Search for the cell housing the specified text and yield its (X, Y) center coordinate. 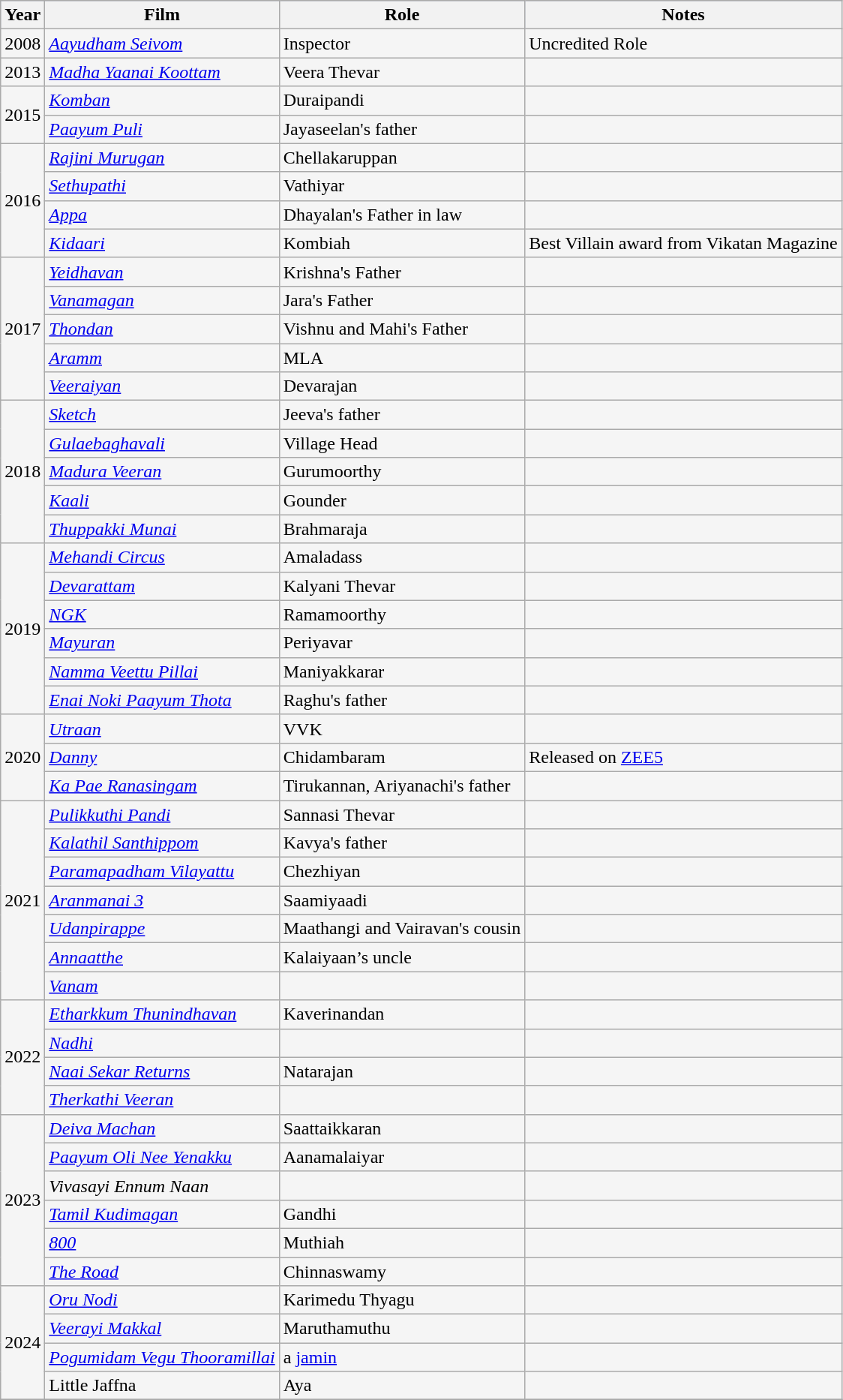
Devarattam (162, 586)
Utraan (162, 729)
Paramapadham Vilayattu (162, 872)
Maruthamuthu (402, 1329)
Vivasayi Ennum Naan (162, 1185)
Muthiah (402, 1242)
Jara's Father (402, 300)
Aya (402, 1386)
NGK (162, 614)
Karimedu Thyagu (402, 1300)
Aranmanai 3 (162, 900)
Saamiyaadi (402, 900)
2023 (22, 1200)
Uncredited Role (684, 44)
Gurumoorthy (402, 472)
Pogumidam Vegu Thooramillai (162, 1357)
Inspector (402, 44)
Maniyakkarar (402, 671)
2019 (22, 629)
Released on ZEE5 (684, 757)
Thondan (162, 329)
Kidaari (162, 243)
Kaali (162, 500)
Sannasi Thevar (402, 814)
Dhayalan's Father in law (402, 215)
Ka Pae Ranasingam (162, 786)
Aayudham Seivom (162, 44)
Periyavar (402, 643)
Gulaebaghavali (162, 443)
Rajini Murugan (162, 158)
Deiva Machan (162, 1128)
2017 (22, 329)
Namma Veettu Pillai (162, 671)
Notes (684, 15)
Kalathil Santhippom (162, 843)
Pulikkuthi Pandi (162, 814)
Ramamoorthy (402, 614)
Madha Yaanai Koottam (162, 72)
Annaatthe (162, 957)
a jamin (402, 1357)
Udanpirappe (162, 929)
Chellakaruppan (402, 158)
Maathangi and Vairavan's cousin (402, 929)
Kaverinandan (402, 1014)
Veerayi Makkal (162, 1329)
Kalaiyaan’s uncle (402, 957)
Duraipandi (402, 101)
Jayaseelan's father (402, 129)
Mayuran (162, 643)
2008 (22, 44)
Chinnaswamy (402, 1272)
Yeidhavan (162, 272)
Chidambaram (402, 757)
Tamil Kudimagan (162, 1214)
Oru Nodi (162, 1300)
2013 (22, 72)
Tirukannan, Ariyanachi's father (402, 786)
Aramm (162, 358)
Brahmaraja (402, 529)
Etharkkum Thunindhavan (162, 1014)
Devarajan (402, 386)
Kombiah (402, 243)
2020 (22, 757)
VVK (402, 729)
Gounder (402, 500)
Best Villain award from Vikatan Magazine (684, 243)
Role (402, 15)
Mehandi Circus (162, 557)
Saattaikkaran (402, 1128)
Aanamalaiyar (402, 1157)
Chezhiyan (402, 872)
Sketch (162, 415)
Amaladass (402, 557)
Naai Sekar Returns (162, 1071)
Veeraiyan (162, 386)
Raghu's father (402, 700)
Kavya's father (402, 843)
Madura Veeran (162, 472)
Thuppakki Munai (162, 529)
Krishna's Father (402, 272)
Jeeva's father (402, 415)
Danny (162, 757)
Appa (162, 215)
2015 (22, 115)
800 (162, 1242)
2024 (22, 1343)
2018 (22, 472)
Paayum Oli Nee Yenakku (162, 1157)
Film (162, 15)
Vanam (162, 986)
Vishnu and Mahi's Father (402, 329)
Veera Thevar (402, 72)
Vanamagan (162, 300)
Sethupathi (162, 186)
Komban (162, 101)
2022 (22, 1057)
2016 (22, 200)
Gandhi (402, 1214)
Vathiyar (402, 186)
Nadhi (162, 1043)
The Road (162, 1272)
Natarajan (402, 1071)
Little Jaffna (162, 1386)
Enai Noki Paayum Thota (162, 700)
2021 (22, 900)
Therkathi Veeran (162, 1100)
Kalyani Thevar (402, 586)
Year (22, 15)
Paayum Puli (162, 129)
MLA (402, 358)
Village Head (402, 443)
